Return the (x, y) coordinate for the center point of the cell that contains the specified text.  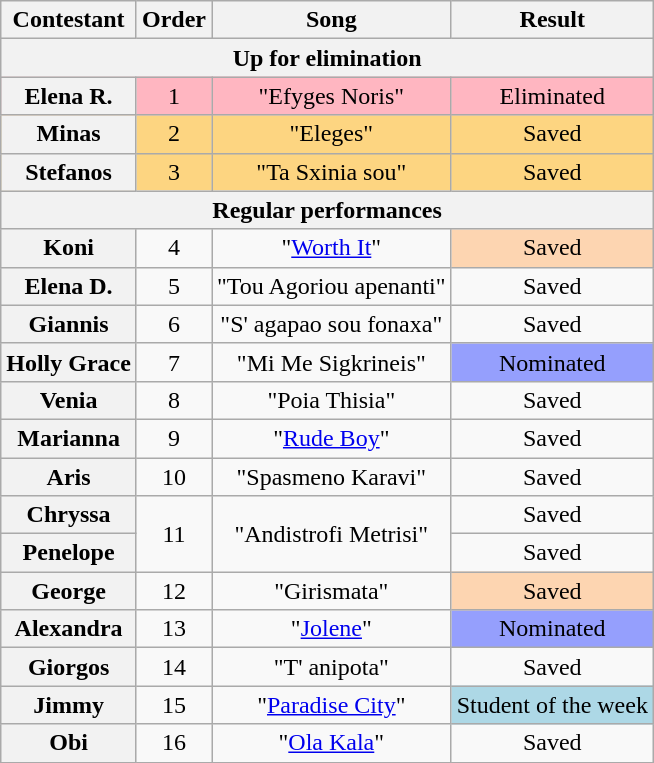
Student of the week (552, 705)
Venia (69, 400)
Order (174, 20)
Contestant (69, 20)
13 (174, 629)
Giorgos (69, 667)
Jimmy (69, 705)
George (69, 591)
14 (174, 667)
Minas (69, 134)
"Ta Sxinia sou" (332, 172)
Stefanos (69, 172)
10 (174, 477)
"Mi Me Sigkrineis" (332, 362)
"Worth It" (332, 248)
3 (174, 172)
9 (174, 438)
5 (174, 286)
Up for elimination (328, 58)
8 (174, 400)
"Efyges Noris" (332, 96)
"Paradise City" (332, 705)
12 (174, 591)
Chryssa (69, 515)
1 (174, 96)
16 (174, 743)
"Poia Thisia" (332, 400)
"Jolene" (332, 629)
Elena D. (69, 286)
2 (174, 134)
Obi (69, 743)
Regular performances (328, 210)
Eliminated (552, 96)
Giannis (69, 324)
15 (174, 705)
"Eleges" (332, 134)
Result (552, 20)
"Ola Kala" (332, 743)
Song (332, 20)
"Spasmeno Karavi" (332, 477)
6 (174, 324)
Alexandra (69, 629)
Elena R. (69, 96)
11 (174, 534)
Holly Grace (69, 362)
"Rude Boy" (332, 438)
"Tou Agoriou apenanti" (332, 286)
"S' agapao sou fonaxa" (332, 324)
Koni (69, 248)
"Girismata" (332, 591)
"Andistrofi Metrisi" (332, 534)
Marianna (69, 438)
"T' anipota" (332, 667)
7 (174, 362)
4 (174, 248)
Penelope (69, 553)
Aris (69, 477)
